Locate the cell with the specified text and output its [x, y] center coordinate. 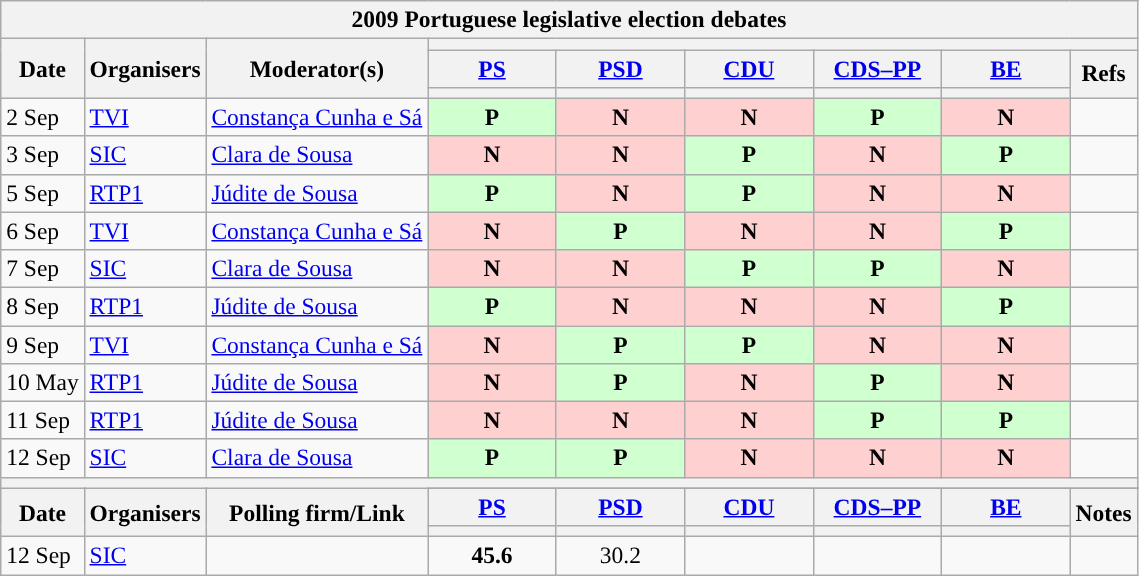
3 Sep [42, 155]
2 Sep [42, 117]
6 Sep [42, 231]
2009 Portuguese legislative election debates [569, 19]
8 Sep [42, 306]
10 May [42, 382]
Polling firm/Link [317, 512]
11 Sep [42, 420]
7 Sep [42, 268]
9 Sep [42, 344]
Moderator(s) [317, 68]
Notes [1104, 512]
5 Sep [42, 193]
30.2 [620, 555]
Refs [1104, 74]
45.6 [492, 555]
